Extract the [X, Y] coordinate from the center of the cell holding the provided text.  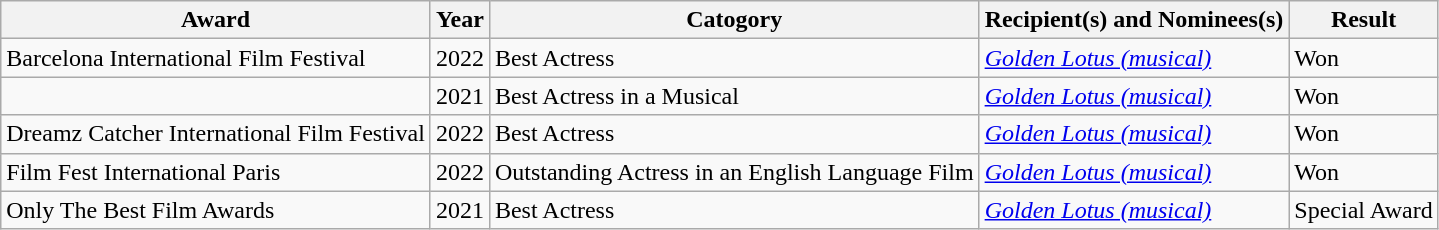
Film Fest International Paris [216, 172]
Recipient(s) and Nominees(s) [1134, 20]
Barcelona International Film Festival [216, 58]
Catogory [734, 20]
Dreamz Catcher International Film Festival [216, 134]
Special Award [1364, 210]
Year [460, 20]
Best Actress in a Musical [734, 96]
Award [216, 20]
Result [1364, 20]
Only The Best Film Awards [216, 210]
Outstanding Actress in an English Language Film [734, 172]
